Capture the cell that displays the provided text and extract its [X, Y] central coordinate. 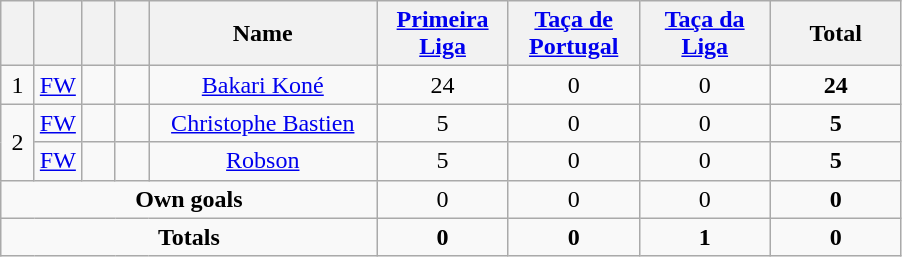
Name [262, 34]
Bakari Koné [262, 85]
Own goals [189, 199]
Christophe Bastien [262, 123]
Primeira Liga [442, 34]
Robson [262, 161]
2 [18, 142]
Totals [189, 237]
Taça de Portugal [574, 34]
Taça da Liga [704, 34]
Total [836, 34]
